Return (X, Y) of the center of cell containing provided text 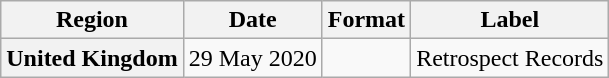
Date (252, 20)
Label (510, 20)
United Kingdom (92, 58)
29 May 2020 (252, 58)
Region (92, 20)
Retrospect Records (510, 58)
Format (366, 20)
